Return (X, Y) of the center of cell containing provided text 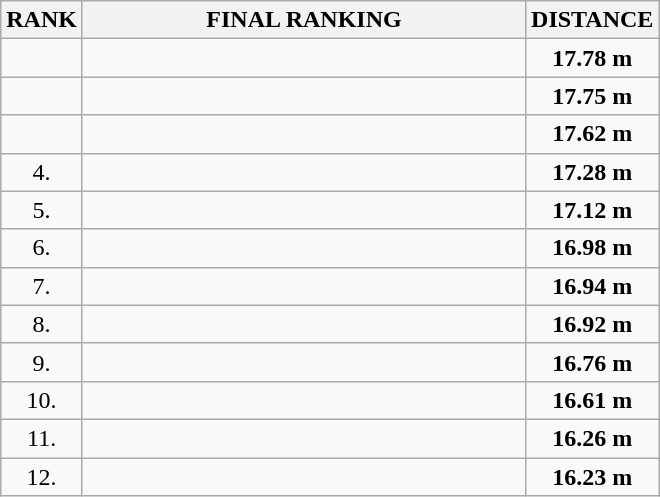
17.78 m (592, 58)
16.23 m (592, 477)
8. (42, 324)
12. (42, 477)
17.28 m (592, 172)
16.92 m (592, 324)
16.26 m (592, 438)
9. (42, 362)
7. (42, 286)
FINAL RANKING (304, 20)
17.12 m (592, 210)
DISTANCE (592, 20)
16.61 m (592, 400)
17.62 m (592, 134)
10. (42, 400)
11. (42, 438)
5. (42, 210)
16.76 m (592, 362)
16.98 m (592, 248)
17.75 m (592, 96)
6. (42, 248)
4. (42, 172)
16.94 m (592, 286)
RANK (42, 20)
